Extract the (X, Y) coordinate from the center of the cell holding the provided text.  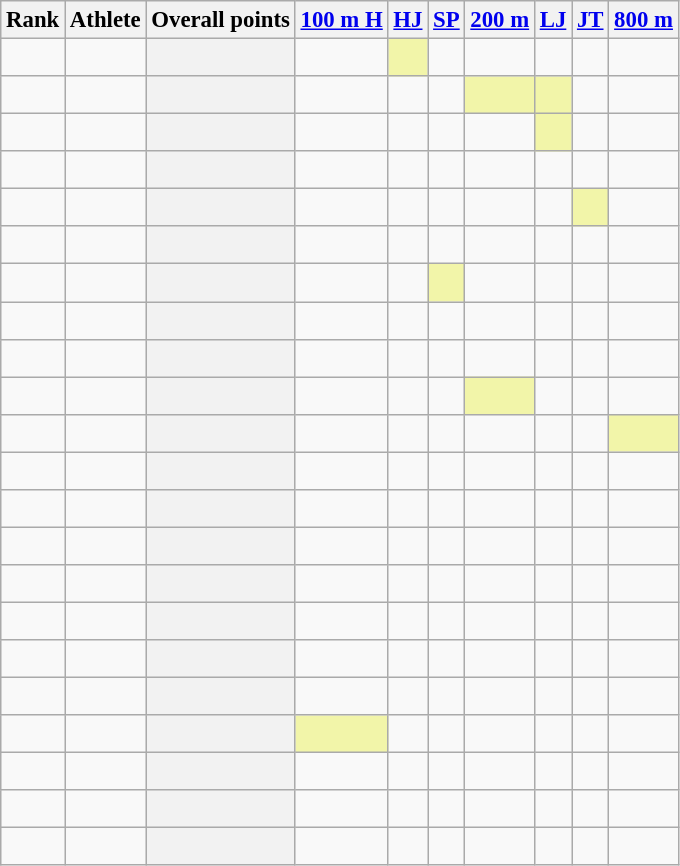
HJ (408, 20)
800 m (644, 20)
Overall points (220, 20)
JT (590, 20)
Rank (33, 20)
Athlete (106, 20)
SP (446, 20)
LJ (552, 20)
200 m (500, 20)
100 m H (342, 20)
